Pinpoint the cell where the given text exists, returning its (x, y) midpoint coordinate. 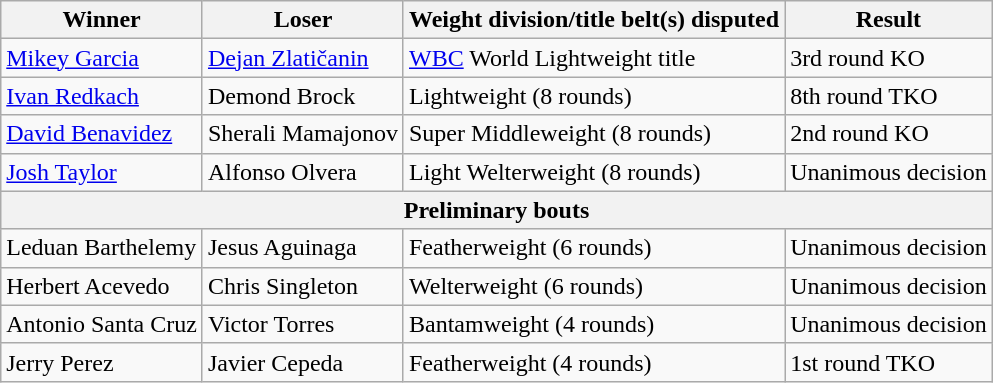
Loser (302, 20)
Dejan Zlatičanin (302, 58)
WBC World Lightweight title (594, 58)
Preliminary bouts (497, 210)
Jesus Aguinaga (302, 248)
David Benavidez (102, 134)
Herbert Acevedo (102, 286)
Jerry Perez (102, 362)
Winner (102, 20)
Victor Torres (302, 324)
Sherali Mamajonov (302, 134)
Featherweight (4 rounds) (594, 362)
Bantamweight (4 rounds) (594, 324)
Chris Singleton (302, 286)
Ivan Redkach (102, 96)
Leduan Barthelemy (102, 248)
Weight division/title belt(s) disputed (594, 20)
Result (889, 20)
Welterweight (6 rounds) (594, 286)
Josh Taylor (102, 172)
Light Welterweight (8 rounds) (594, 172)
Alfonso Olvera (302, 172)
Featherweight (6 rounds) (594, 248)
Antonio Santa Cruz (102, 324)
Super Middleweight (8 rounds) (594, 134)
3rd round KO (889, 58)
8th round TKO (889, 96)
Javier Cepeda (302, 362)
2nd round KO (889, 134)
1st round TKO (889, 362)
Demond Brock (302, 96)
Lightweight (8 rounds) (594, 96)
Mikey Garcia (102, 58)
